From the cell containing the given text, extract its center point as [X, Y] coordinate. 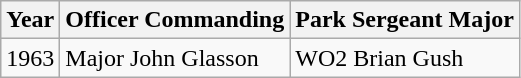
Officer Commanding [175, 20]
WO2 Brian Gush [405, 58]
Major John Glasson [175, 58]
Year [30, 20]
1963 [30, 58]
Park Sergeant Major [405, 20]
